Detect which cell encompasses the target text, then output its [x, y] center coordinate. 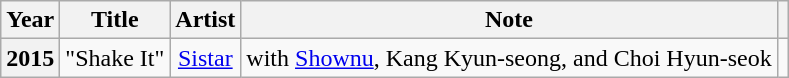
Note [509, 20]
Year [30, 20]
"Shake It" [115, 58]
Artist [206, 20]
Sistar [206, 58]
2015 [30, 58]
Title [115, 20]
with Shownu, Kang Kyun-seong, and Choi Hyun-seok [509, 58]
